Search for the cell housing the specified text and yield its [X, Y] center coordinate. 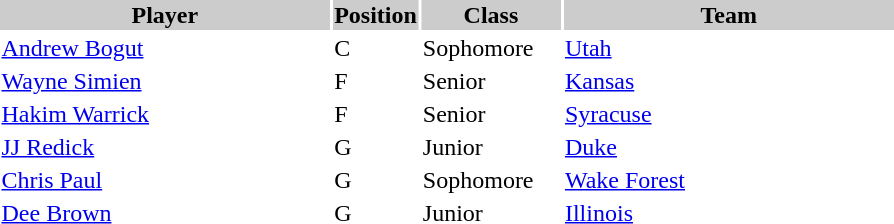
Class [490, 15]
Utah [728, 48]
Wayne Simien [165, 81]
Player [165, 15]
Chris Paul [165, 180]
C [376, 48]
Andrew Bogut [165, 48]
Team [728, 15]
Wake Forest [728, 180]
Hakim Warrick [165, 114]
Junior [490, 147]
JJ Redick [165, 147]
Kansas [728, 81]
Position [376, 15]
Duke [728, 147]
Syracuse [728, 114]
